Capture the cell that displays the provided text and extract its [X, Y] central coordinate. 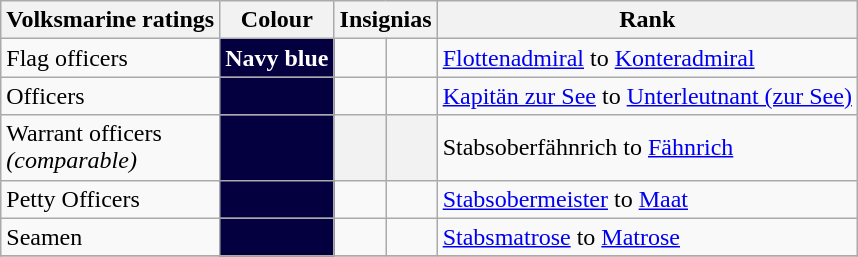
Volksmarine ratings [110, 20]
Colour [277, 20]
Navy blue [277, 58]
Warrant officers (comparable) [110, 148]
Flag officers [110, 58]
Seamen [110, 237]
Flottenadmiral to Konteradmiral [647, 58]
Petty Officers [110, 199]
Rank [647, 20]
Stabsoberfähnrich to Fähnrich [647, 148]
Stabsmatrose to Matrose [647, 237]
Insignias [386, 20]
Stabsobermeister to Maat [647, 199]
Officers [110, 96]
Kapitän zur See to Unterleutnant (zur See) [647, 96]
